Identify which cell holds the provided text, then report its (x, y) central coordinate. 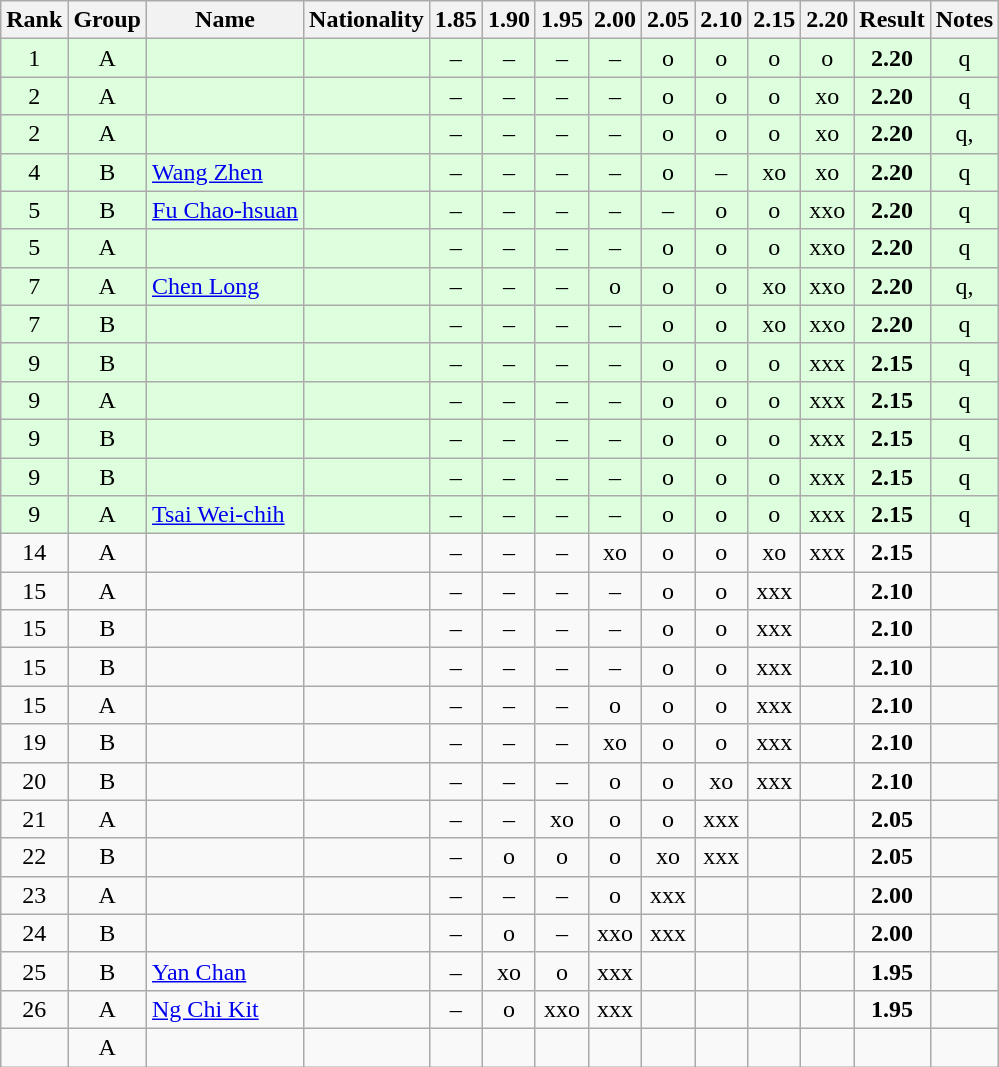
22 (34, 857)
Yan Chan (226, 971)
Name (226, 20)
19 (34, 743)
Group (108, 20)
4 (34, 172)
Notes (964, 20)
Fu Chao-hsuan (226, 210)
14 (34, 553)
20 (34, 781)
1.90 (508, 20)
21 (34, 819)
24 (34, 933)
Rank (34, 20)
1.85 (456, 20)
26 (34, 1009)
Nationality (367, 20)
1 (34, 58)
25 (34, 971)
Tsai Wei-chih (226, 515)
Ng Chi Kit (226, 1009)
23 (34, 895)
Chen Long (226, 286)
Result (892, 20)
Wang Zhen (226, 172)
